Determine the (x, y) coordinate at the center of the cell enclosing the given text.  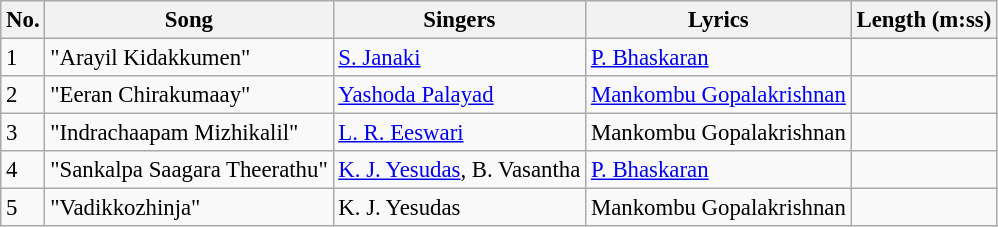
S. Janaki (460, 58)
No. (23, 20)
"Sankalpa Saagara Theerathu" (189, 170)
Yashoda Palayad (460, 95)
Singers (460, 20)
K. J. Yesudas, B. Vasantha (460, 170)
K. J. Yesudas (460, 208)
L. R. Eeswari (460, 133)
"Indrachaapam Mizhikalil" (189, 133)
1 (23, 58)
5 (23, 208)
"Vadikkozhinja" (189, 208)
3 (23, 133)
Lyrics (719, 20)
2 (23, 95)
Length (m:ss) (924, 20)
"Eeran Chirakumaay" (189, 95)
Song (189, 20)
"Arayil Kidakkumen" (189, 58)
4 (23, 170)
